Output the [X, Y] coordinate of the center of the cell containing the given text.  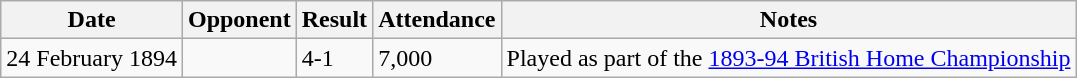
Notes [788, 20]
Opponent [239, 20]
7,000 [437, 58]
Played as part of the 1893-94 British Home Championship [788, 58]
24 February 1894 [92, 58]
Result [334, 20]
Date [92, 20]
Attendance [437, 20]
4-1 [334, 58]
